Scan for the cell matching the given text and deliver its (x, y) coordinate at center. 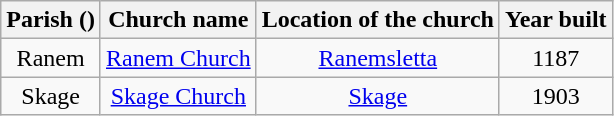
Parish () (51, 20)
Location of the church (378, 20)
1187 (556, 58)
1903 (556, 96)
Skage Church (178, 96)
Year built (556, 20)
Church name (178, 20)
Ranem Church (178, 58)
Ranem (51, 58)
Ranemsletta (378, 58)
